Detect which cell encompasses the target text, then output its (X, Y) center coordinate. 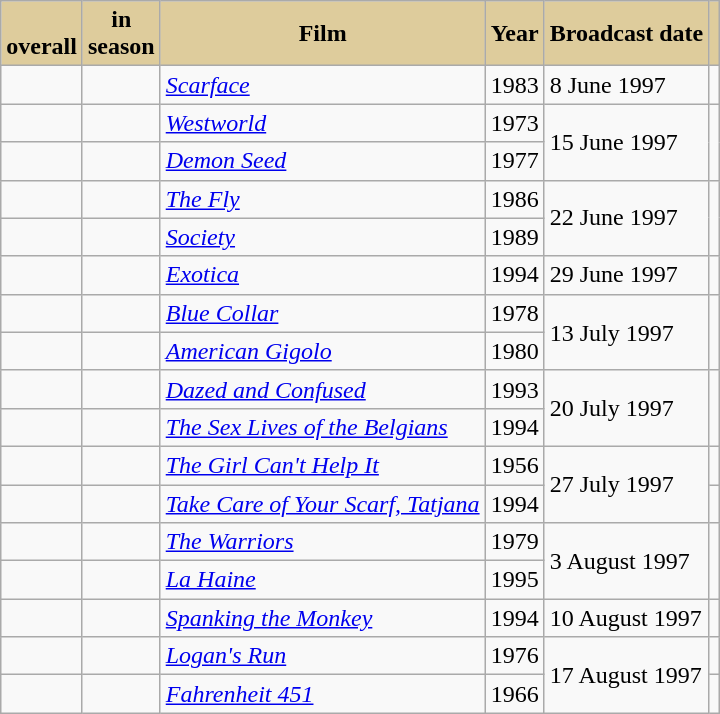
Fahrenheit 451 (322, 694)
27 July 1997 (626, 484)
Logan's Run (322, 656)
1976 (514, 656)
La Haine (322, 580)
Year (514, 34)
Demon Seed (322, 161)
10 August 1997 (626, 618)
overall (42, 34)
20 July 1997 (626, 408)
American Gigolo (322, 351)
inseason (121, 34)
1966 (514, 694)
The Warriors (322, 542)
Film (322, 34)
8 June 1997 (626, 85)
15 June 1997 (626, 142)
The Sex Lives of the Belgians (322, 427)
3 August 1997 (626, 561)
Society (322, 237)
Broadcast date (626, 34)
The Fly (322, 199)
Westworld (322, 123)
13 July 1997 (626, 332)
1986 (514, 199)
1979 (514, 542)
Spanking the Monkey (322, 618)
1977 (514, 161)
Scarface (322, 85)
1956 (514, 465)
17 August 1997 (626, 675)
1995 (514, 580)
Exotica (322, 275)
The Girl Can't Help It (322, 465)
22 June 1997 (626, 218)
1978 (514, 313)
Blue Collar (322, 313)
Dazed and Confused (322, 389)
1973 (514, 123)
1989 (514, 237)
1983 (514, 85)
1993 (514, 389)
29 June 1997 (626, 275)
1980 (514, 351)
Take Care of Your Scarf, Tatjana (322, 503)
